For the text-containing cell, return its midpoint in (X, Y) coordinate format. 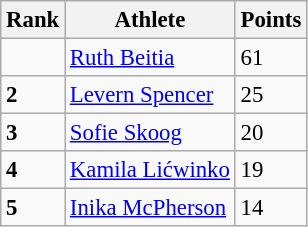
Inika McPherson (150, 208)
19 (270, 170)
3 (33, 133)
Sofie Skoog (150, 133)
Levern Spencer (150, 95)
5 (33, 208)
Kamila Lićwinko (150, 170)
20 (270, 133)
61 (270, 58)
25 (270, 95)
2 (33, 95)
4 (33, 170)
Ruth Beitia (150, 58)
Points (270, 20)
Athlete (150, 20)
14 (270, 208)
Rank (33, 20)
